Return the [x, y] coordinate for the center point of the cell that contains the specified text.  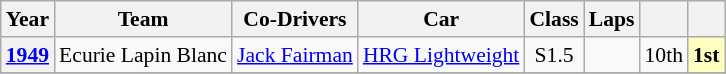
10th [664, 55]
Jack Fairman [295, 55]
S1.5 [554, 55]
Year [28, 19]
1949 [28, 55]
1st [706, 55]
Laps [612, 19]
Co-Drivers [295, 19]
Team [143, 19]
HRG Lightweight [442, 55]
Ecurie Lapin Blanc [143, 55]
Car [442, 19]
Class [554, 19]
